Search for the cell housing the specified text and yield its [X, Y] center coordinate. 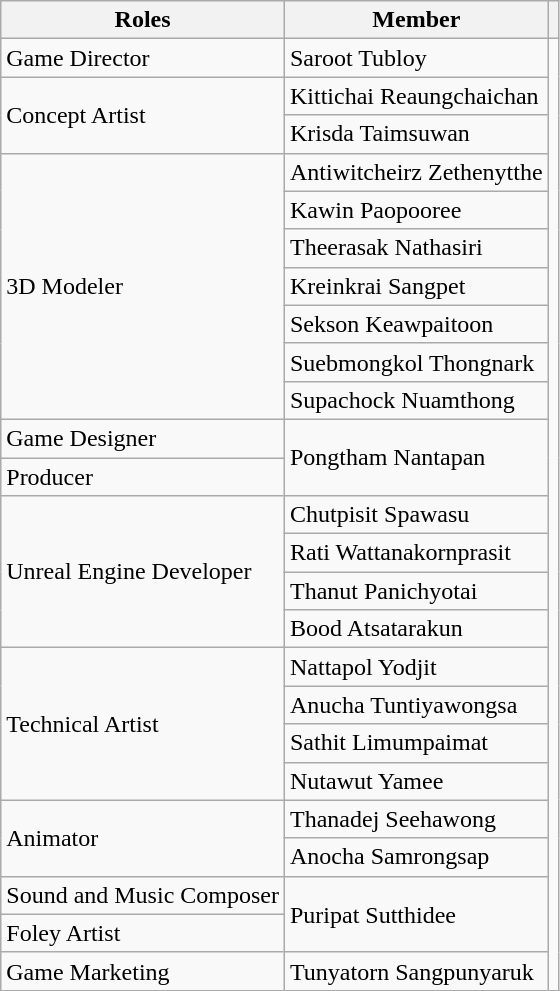
Anocha Samrongsap [416, 857]
Unreal Engine Developer [143, 572]
Nutawut Yamee [416, 781]
Saroot Tubloy [416, 58]
Kreinkrai Sangpet [416, 286]
Theerasak Nathasiri [416, 248]
Suebmongkol Thongnark [416, 362]
Puripat Sutthidee [416, 914]
Concept Artist [143, 115]
Member [416, 20]
Producer [143, 477]
Rati Wattanakornprasit [416, 553]
Thanadej Seehawong [416, 819]
Supachock Nuamthong [416, 400]
Technical Artist [143, 724]
Game Director [143, 58]
Game Designer [143, 438]
Anucha Tuntiyawongsa [416, 705]
Sathit Limumpaimat [416, 743]
Thanut Panichyotai [416, 591]
Sound and Music Composer [143, 895]
Tunyatorn Sangpunyaruk [416, 971]
Krisda Taimsuwan [416, 134]
Sekson Keawpaitoon [416, 324]
Chutpisit Spawasu [416, 515]
Kittichai Reaungchaichan [416, 96]
Nattapol Yodjit [416, 667]
Foley Artist [143, 933]
3D Modeler [143, 286]
Pongtham Nantapan [416, 457]
Roles [143, 20]
Bood Atsatarakun [416, 629]
Antiwitcheirz Zethenytthe [416, 172]
Animator [143, 838]
Kawin Paopooree [416, 210]
Game Marketing [143, 971]
